Determine the (X, Y) coordinate at the center of the cell enclosing the given text.  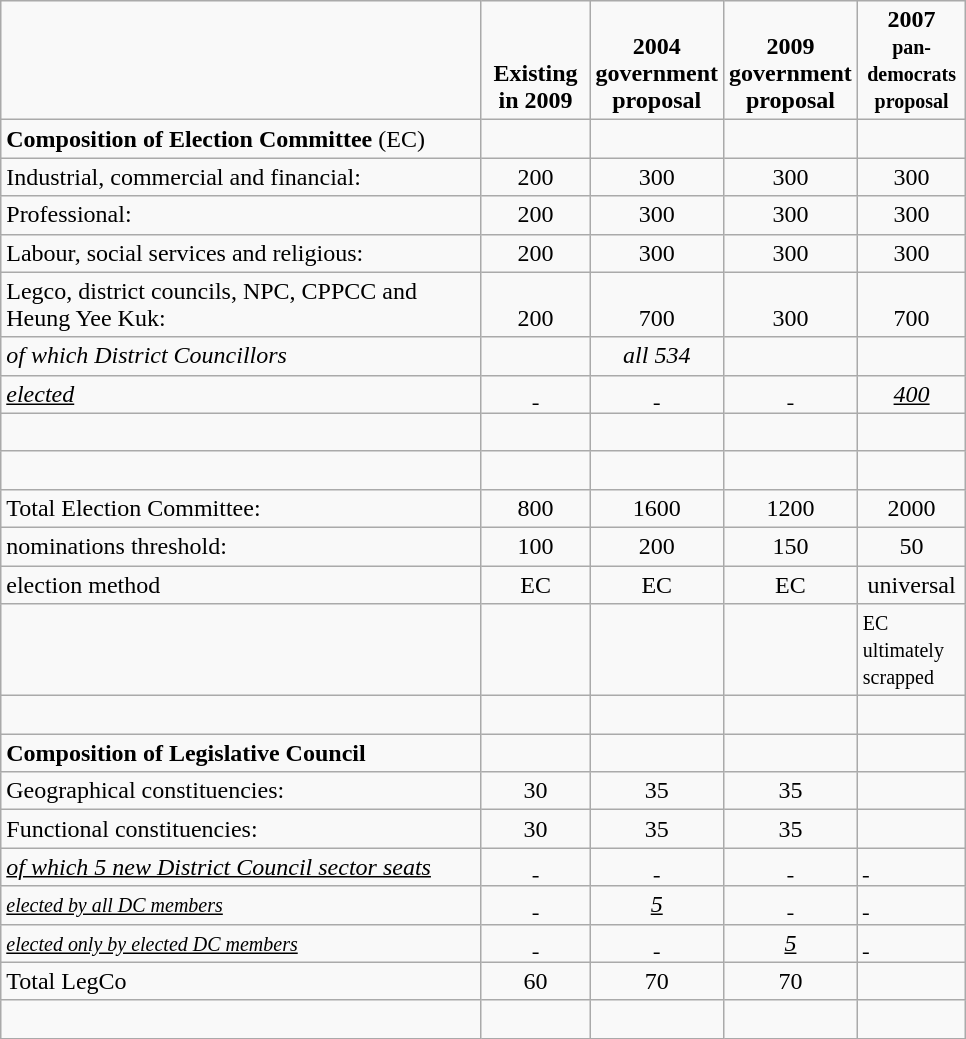
elected only by elected DC members (242, 943)
2004 government proposal (657, 60)
elected by all DC members (242, 905)
Functional constituencies: (242, 829)
Industrial, commercial and financial: (242, 177)
Existingin 2009 (536, 60)
Professional: (242, 215)
100 (536, 546)
EC ultimately scrapped (912, 650)
Composition of Legislative Council (242, 753)
1600 (657, 508)
Labour, social services and religious: (242, 253)
Total Election Committee: (242, 508)
nominations threshold: (242, 546)
2000 (912, 508)
Total LegCo (242, 981)
Geographical constituencies: (242, 791)
universal (912, 585)
Composition of Election Committee (EC) (242, 139)
elected (242, 394)
of which 5 new District Council sector seats (242, 867)
election method (242, 585)
of which District Councillors (242, 356)
2009 government proposal (791, 60)
60 (536, 981)
2007pan-democrats proposal (912, 60)
50 (912, 546)
all 534 (657, 356)
150 (791, 546)
Legco, district councils, NPC, CPPCC and Heung Yee Kuk: (242, 304)
400 (912, 394)
1200 (791, 508)
800 (536, 508)
